Return the [x, y] coordinate for the center point of the cell that contains the specified text.  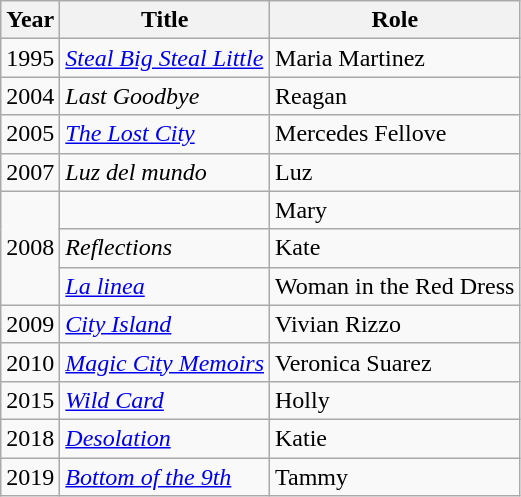
Wild Card [165, 400]
Last Goodbye [165, 96]
Luz [395, 172]
Katie [395, 438]
Tammy [395, 477]
Kate [395, 248]
2008 [30, 248]
Year [30, 20]
2009 [30, 324]
Role [395, 20]
Holly [395, 400]
2007 [30, 172]
Bottom of the 9th [165, 477]
Woman in the Red Dress [395, 286]
2010 [30, 362]
2015 [30, 400]
2018 [30, 438]
Maria Martinez [395, 58]
Desolation [165, 438]
2004 [30, 96]
The Lost City [165, 134]
1995 [30, 58]
Reflections [165, 248]
Mary [395, 210]
2005 [30, 134]
Veronica Suarez [395, 362]
Title [165, 20]
Vivian Rizzo [395, 324]
2019 [30, 477]
Magic City Memoirs [165, 362]
Reagan [395, 96]
Luz del mundo [165, 172]
La linea [165, 286]
Steal Big Steal Little [165, 58]
Mercedes Fellove [395, 134]
City Island [165, 324]
